Capture the cell that displays the provided text and extract its (X, Y) central coordinate. 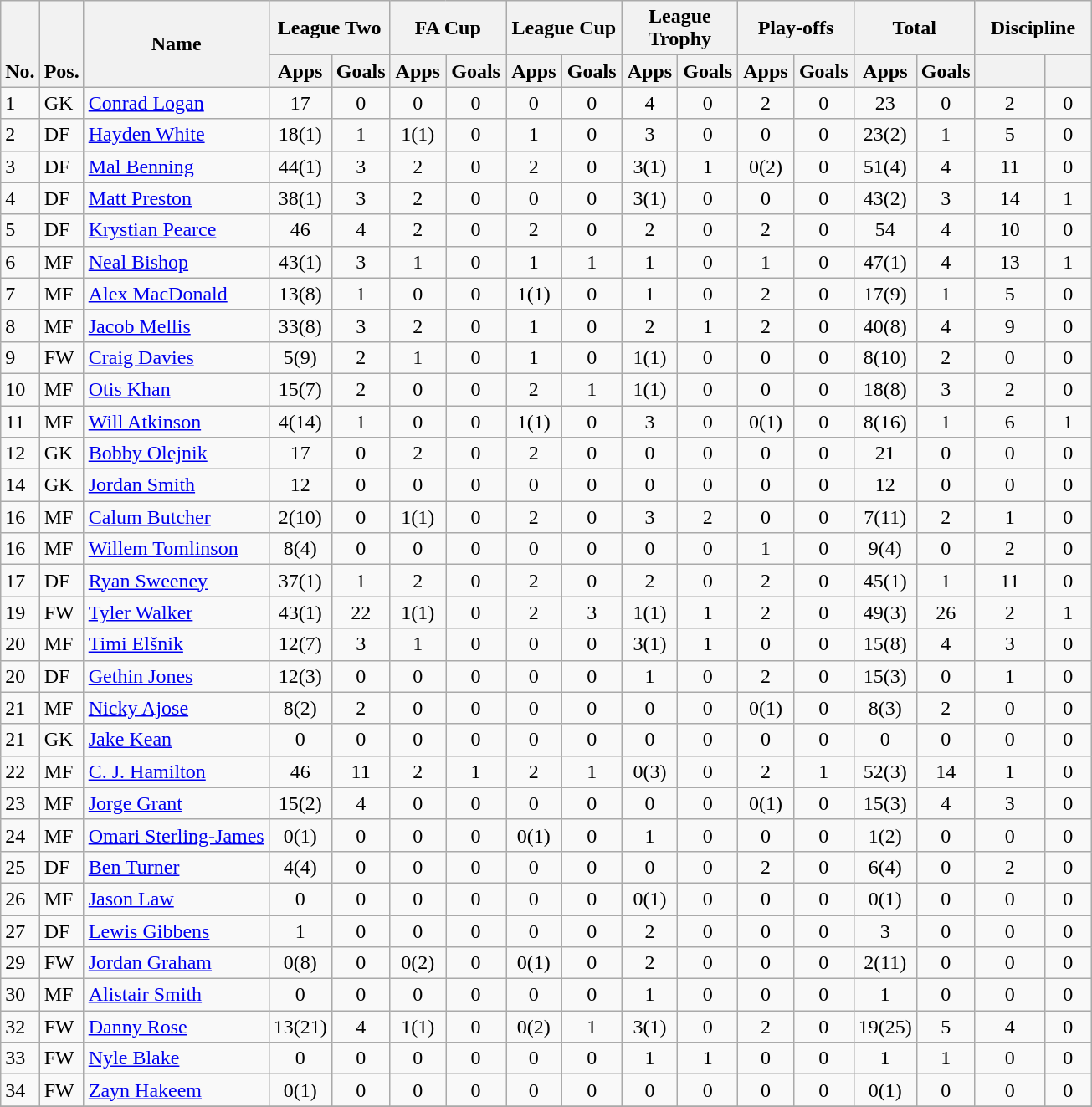
FA Cup (449, 28)
Ben Turner (176, 867)
League Trophy (679, 28)
Craig Davies (176, 357)
Timi Elšnik (176, 644)
32 (20, 1027)
4(4) (300, 867)
Zayn Hakeem (176, 1090)
Krystian Pearce (176, 230)
8(2) (300, 708)
Total (914, 28)
Omari Sterling-James (176, 835)
7 (20, 294)
Nyle Blake (176, 1058)
12(7) (300, 644)
Jason Law (176, 899)
8(3) (885, 708)
Alistair Smith (176, 995)
18(8) (885, 389)
League Two (330, 28)
45(1) (885, 581)
19 (20, 612)
47(1) (885, 262)
0(3) (649, 771)
34 (20, 1090)
54 (885, 230)
2(10) (300, 517)
8(16) (885, 421)
Will Atkinson (176, 421)
6(4) (885, 867)
Pos. (62, 44)
27 (20, 931)
33 (20, 1058)
Alex MacDonald (176, 294)
4(14) (300, 421)
24 (20, 835)
38(1) (300, 198)
Play-offs (797, 28)
No. (20, 44)
Nicky Ajose (176, 708)
Mal Benning (176, 167)
C. J. Hamilton (176, 771)
Ryan Sweeney (176, 581)
Discipline (1033, 28)
0(8) (300, 963)
18(1) (300, 135)
43(2) (885, 198)
15(7) (300, 389)
8(4) (300, 549)
Name (176, 44)
25 (20, 867)
15(2) (300, 803)
40(8) (885, 325)
19(25) (885, 1027)
Hayden White (176, 135)
Neal Bishop (176, 262)
9(4) (885, 549)
5(9) (300, 357)
Gethin Jones (176, 676)
Lewis Gibbens (176, 931)
13 (1010, 262)
8 (20, 325)
Willem Tomlinson (176, 549)
51(4) (885, 167)
13(8) (300, 294)
Conrad Logan (176, 103)
Danny Rose (176, 1027)
12(3) (300, 676)
7(11) (885, 517)
17(9) (885, 294)
Bobby Olejnik (176, 454)
23(2) (885, 135)
Tyler Walker (176, 612)
8(10) (885, 357)
49(3) (885, 612)
Jorge Grant (176, 803)
Calum Butcher (176, 517)
44(1) (300, 167)
2(11) (885, 963)
Jordan Graham (176, 963)
Jake Kean (176, 740)
30 (20, 995)
29 (20, 963)
52(3) (885, 771)
Matt Preston (176, 198)
Jordan Smith (176, 485)
Otis Khan (176, 389)
37(1) (300, 581)
Jacob Mellis (176, 325)
League Cup (564, 28)
15(8) (885, 644)
13(21) (300, 1027)
1(2) (885, 835)
33(8) (300, 325)
